Find where the given text appears and provide that cell's center as [x, y] coordinate. 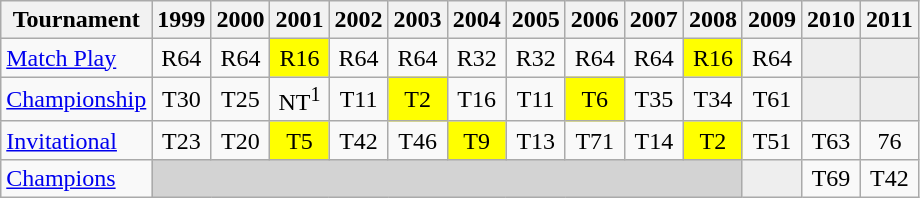
T13 [536, 140]
2010 [832, 20]
2005 [536, 20]
1999 [182, 20]
Invitational [76, 140]
2009 [772, 20]
2001 [300, 20]
76 [890, 140]
2007 [654, 20]
Tournament [76, 20]
T46 [418, 140]
Match Play [76, 58]
T16 [476, 100]
2011 [890, 20]
2002 [358, 20]
2008 [712, 20]
T63 [832, 140]
T9 [476, 140]
T25 [240, 100]
T6 [594, 100]
T5 [300, 140]
T51 [772, 140]
NT1 [300, 100]
2000 [240, 20]
T71 [594, 140]
2006 [594, 20]
Champions [76, 178]
T30 [182, 100]
T35 [654, 100]
T14 [654, 140]
2003 [418, 20]
Championship [76, 100]
T20 [240, 140]
T23 [182, 140]
T69 [832, 178]
2004 [476, 20]
T34 [712, 100]
T61 [772, 100]
